Search for the cell housing the specified text and yield its [X, Y] center coordinate. 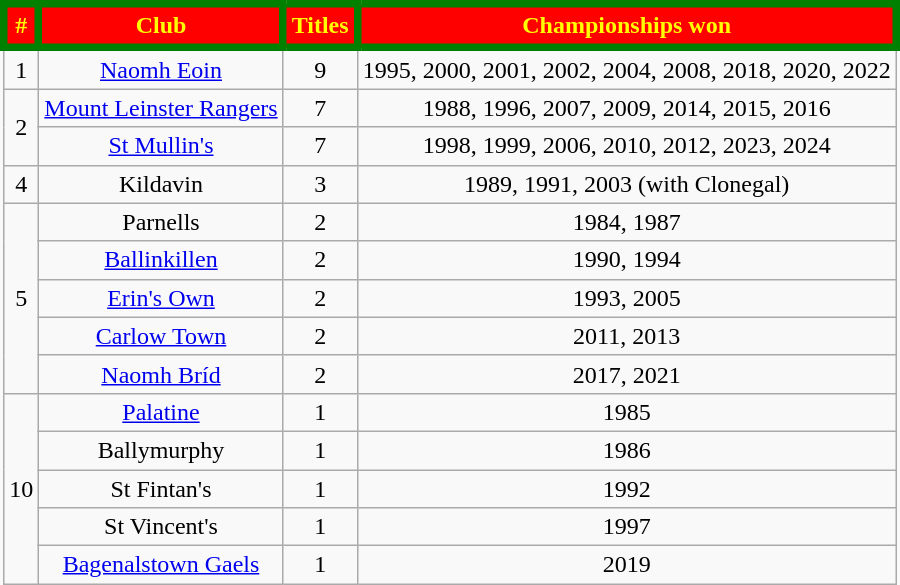
9 [320, 68]
5 [22, 298]
Kildavin [161, 184]
Titles [320, 26]
2019 [626, 565]
1990, 1994 [626, 260]
1989, 1991, 2003 (with Clonegal) [626, 184]
Club [161, 26]
1993, 2005 [626, 298]
1992 [626, 489]
St Mullin's [161, 146]
Ballymurphy [161, 450]
1995, 2000, 2001, 2002, 2004, 2008, 2018, 2020, 2022 [626, 68]
1998, 1999, 2006, 2010, 2012, 2023, 2024 [626, 146]
# [22, 26]
Palatine [161, 412]
1997 [626, 527]
1986 [626, 450]
Naomh Bríd [161, 374]
St Fintan's [161, 489]
Erin's Own [161, 298]
3 [320, 184]
2011, 2013 [626, 336]
Parnells [161, 222]
10 [22, 488]
Bagenalstown Gaels [161, 565]
1988, 1996, 2007, 2009, 2014, 2015, 2016 [626, 108]
Championships won [626, 26]
Mount Leinster Rangers [161, 108]
1985 [626, 412]
4 [22, 184]
Ballinkillen [161, 260]
Naomh Eoin [161, 68]
Carlow Town [161, 336]
2017, 2021 [626, 374]
St Vincent's [161, 527]
1984, 1987 [626, 222]
